Return the (x, y) coordinate for the center point of the cell that contains the specified text.  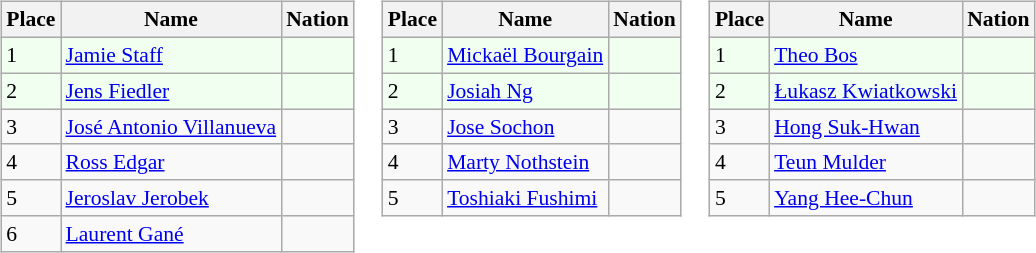
Yang Hee-Chun (866, 198)
Laurent Gané (172, 234)
Jamie Staff (172, 55)
Marty Nothstein (525, 162)
Jens Fiedler (172, 91)
Josiah Ng (525, 91)
Teun Mulder (866, 162)
Ross Edgar (172, 162)
Theo Bos (866, 55)
Jose Sochon (525, 127)
Jeroslav Jerobek (172, 198)
José Antonio Villanueva (172, 127)
Mickaël Bourgain (525, 55)
Hong Suk-Hwan (866, 127)
Łukasz Kwiatkowski (866, 91)
Toshiaki Fushimi (525, 198)
6 (30, 234)
